Locate the cell with the specified text and output its (X, Y) center coordinate. 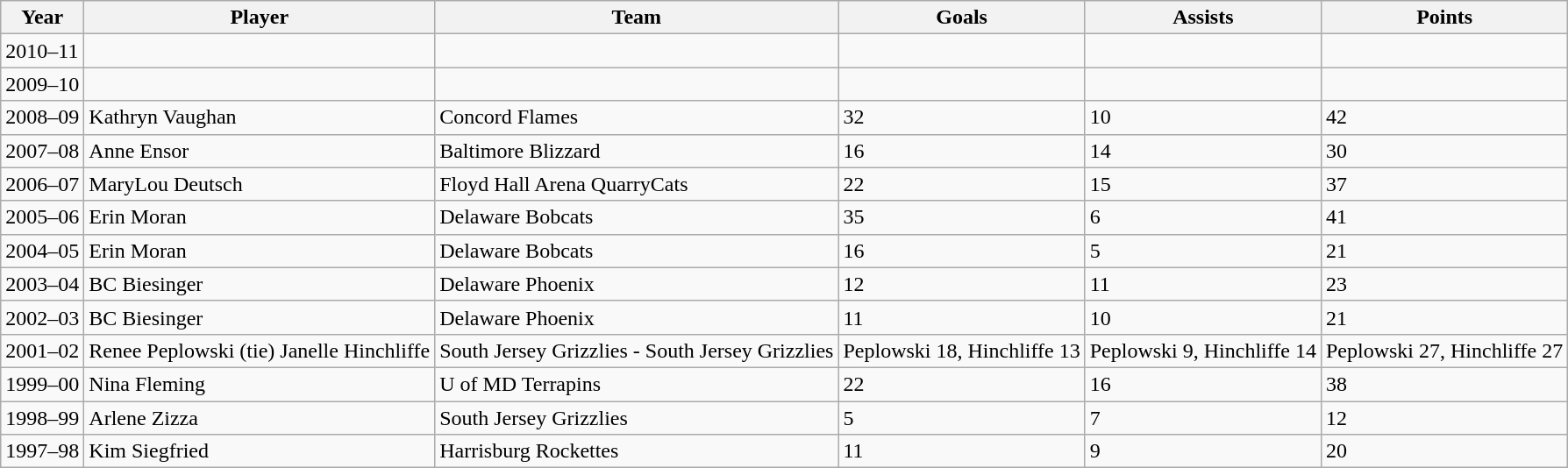
2004–05 (42, 251)
2008–09 (42, 117)
Peplowski 9, Hinchliffe 14 (1203, 351)
South Jersey Grizzlies - South Jersey Grizzlies (637, 351)
42 (1443, 117)
2005–06 (42, 217)
20 (1443, 451)
38 (1443, 384)
Peplowski 27, Hinchliffe 27 (1443, 351)
1999–00 (42, 384)
32 (961, 117)
1998–99 (42, 418)
Year (42, 18)
6 (1203, 217)
Peplowski 18, Hinchliffe 13 (961, 351)
MaryLou Deutsch (260, 184)
2002–03 (42, 317)
7 (1203, 418)
Assists (1203, 18)
South Jersey Grizzlies (637, 418)
Kathryn Vaughan (260, 117)
2007–08 (42, 151)
Nina Fleming (260, 384)
1997–98 (42, 451)
Goals (961, 18)
Concord Flames (637, 117)
Team (637, 18)
41 (1443, 217)
Player (260, 18)
U of MD Terrapins (637, 384)
2010–11 (42, 51)
2003–04 (42, 284)
14 (1203, 151)
Arlene Zizza (260, 418)
2006–07 (42, 184)
30 (1443, 151)
2009–10 (42, 84)
Renee Peplowski (tie) Janelle Hinchliffe (260, 351)
Harrisburg Rockettes (637, 451)
Anne Ensor (260, 151)
Kim Siegfried (260, 451)
Points (1443, 18)
35 (961, 217)
15 (1203, 184)
23 (1443, 284)
Floyd Hall Arena QuarryCats (637, 184)
37 (1443, 184)
9 (1203, 451)
2001–02 (42, 351)
Baltimore Blizzard (637, 151)
